Determine the (X, Y) coordinate at the center of the cell enclosing the given text.  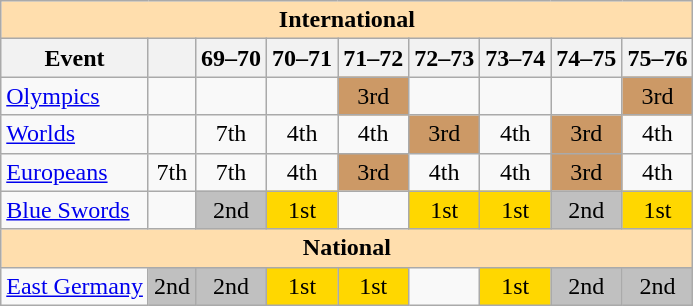
70–71 (302, 58)
International (347, 20)
Blue Swords (75, 210)
Europeans (75, 172)
72–73 (444, 58)
74–75 (586, 58)
Worlds (75, 134)
73–74 (516, 58)
National (347, 248)
75–76 (658, 58)
Olympics (75, 96)
East Germany (75, 286)
71–72 (374, 58)
69–70 (230, 58)
Event (75, 58)
